Search for the cell housing the specified text and yield its [X, Y] center coordinate. 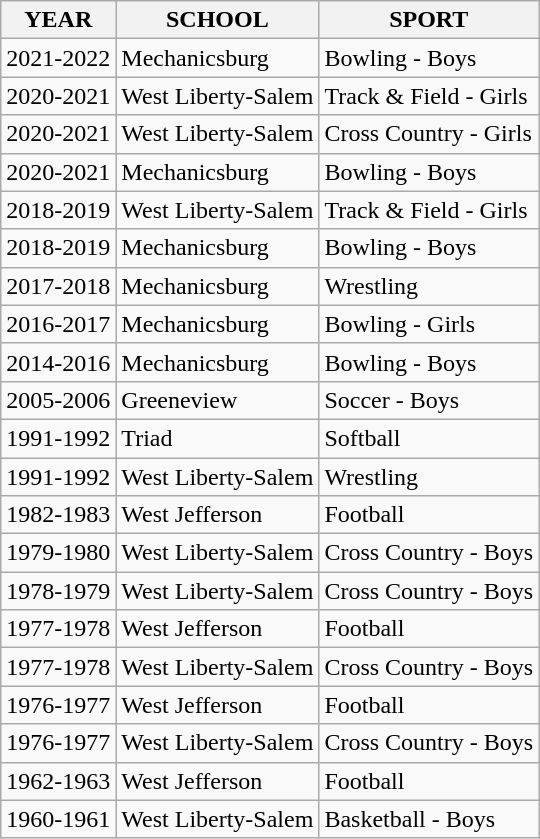
SPORT [429, 20]
1960-1961 [58, 819]
Bowling - Girls [429, 324]
1978-1979 [58, 591]
2017-2018 [58, 286]
1982-1983 [58, 515]
SCHOOL [218, 20]
1979-1980 [58, 553]
2014-2016 [58, 362]
Softball [429, 438]
Greeneview [218, 400]
Basketball - Boys [429, 819]
Cross Country - Girls [429, 134]
2021-2022 [58, 58]
Triad [218, 438]
YEAR [58, 20]
2005-2006 [58, 400]
Soccer - Boys [429, 400]
2016-2017 [58, 324]
1962-1963 [58, 781]
